Output the (x, y) coordinate of the center of the cell containing the given text.  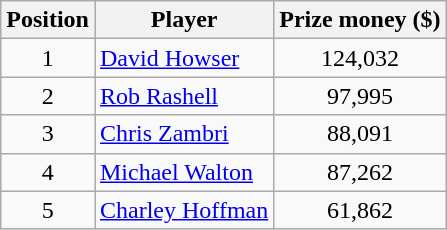
Position (48, 20)
Charley Hoffman (184, 210)
1 (48, 58)
88,091 (360, 134)
Player (184, 20)
David Howser (184, 58)
4 (48, 172)
124,032 (360, 58)
Chris Zambri (184, 134)
Prize money ($) (360, 20)
61,862 (360, 210)
97,995 (360, 96)
2 (48, 96)
Rob Rashell (184, 96)
5 (48, 210)
87,262 (360, 172)
Michael Walton (184, 172)
3 (48, 134)
